Locate the cell with the specified text and output its [X, Y] center coordinate. 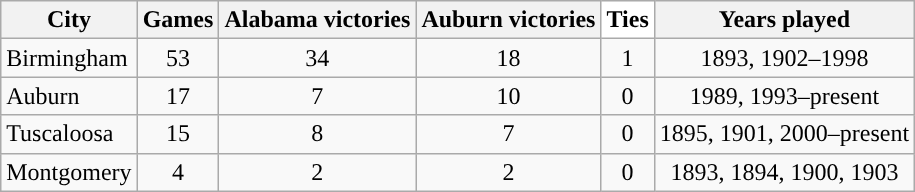
1989, 1993–present [784, 96]
Alabama victories [318, 20]
Ties [628, 20]
1 [628, 58]
Games [178, 20]
City [69, 20]
34 [318, 58]
Birmingham [69, 58]
Auburn victories [508, 20]
1893, 1902–1998 [784, 58]
53 [178, 58]
8 [318, 134]
15 [178, 134]
10 [508, 96]
1895, 1901, 2000–present [784, 134]
18 [508, 58]
4 [178, 172]
Tuscaloosa [69, 134]
Montgomery [69, 172]
17 [178, 96]
1893, 1894, 1900, 1903 [784, 172]
Auburn [69, 96]
Years played [784, 20]
